For the text-containing cell, return its midpoint in (x, y) coordinate format. 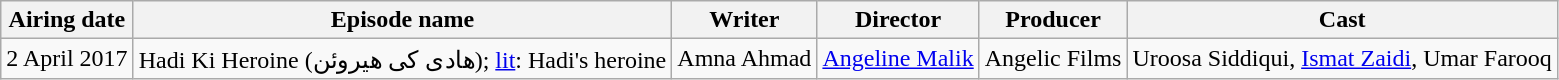
Director (898, 20)
Angeline Malik (898, 59)
Episode name (402, 20)
Producer (1053, 20)
Cast (1342, 20)
Airing date (67, 20)
Angelic Films (1053, 59)
Writer (744, 20)
Amna Ahmad (744, 59)
Hadi Ki Heroine (ھادی کی هیروئن); lit: Hadi's heroine (402, 59)
2 April 2017 (67, 59)
Uroosa Siddiqui, Ismat Zaidi, Umar Farooq (1342, 59)
